Provide the [x, y] coordinate of the cell's center where the given text is located.  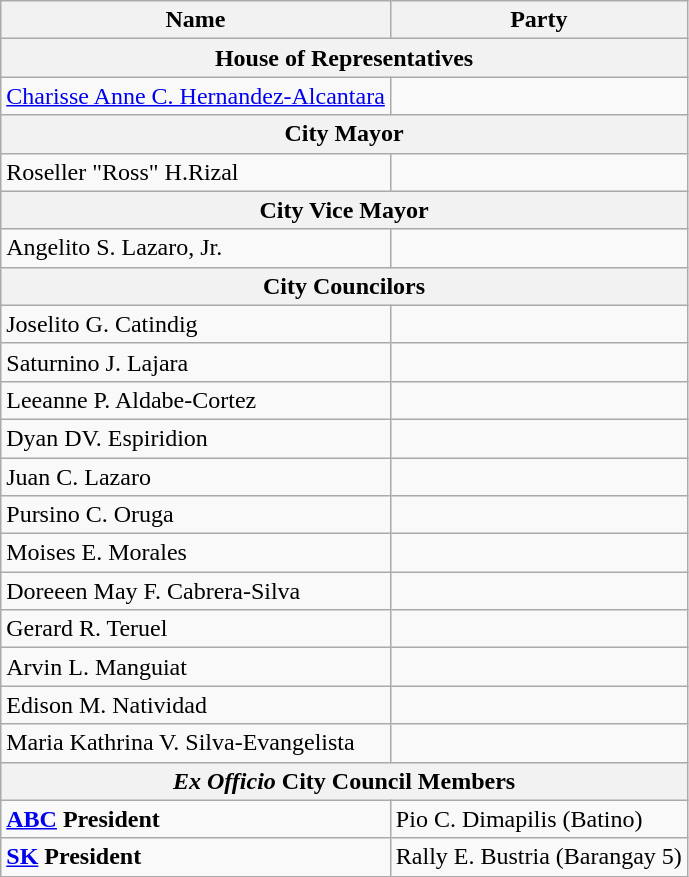
Doreeen May F. Cabrera-Silva [196, 591]
SK President [196, 857]
Edison M. Natividad [196, 705]
Leeanne P. Aldabe-Cortez [196, 400]
Pursino C. Oruga [196, 515]
ABC President [196, 819]
Rally E. Bustria (Barangay 5) [538, 857]
City Mayor [344, 134]
Name [196, 20]
Party [538, 20]
Angelito S. Lazaro, Jr. [196, 248]
City Vice Mayor [344, 210]
House of Representatives [344, 58]
Ex Officio City Council Members [344, 781]
Arvin L. Manguiat [196, 667]
Maria Kathrina V. Silva-Evangelista [196, 743]
Dyan DV. Espiridion [196, 438]
Pio C. Dimapilis (Batino) [538, 819]
Juan C. Lazaro [196, 477]
Roseller "Ross" H.Rizal [196, 172]
City Councilors [344, 286]
Saturnino J. Lajara [196, 362]
Charisse Anne C. Hernandez-Alcantara [196, 96]
Moises E. Morales [196, 553]
Gerard R. Teruel [196, 629]
Joselito G. Catindig [196, 324]
